Return the (X, Y) coordinate for the center point of the cell that contains the specified text.  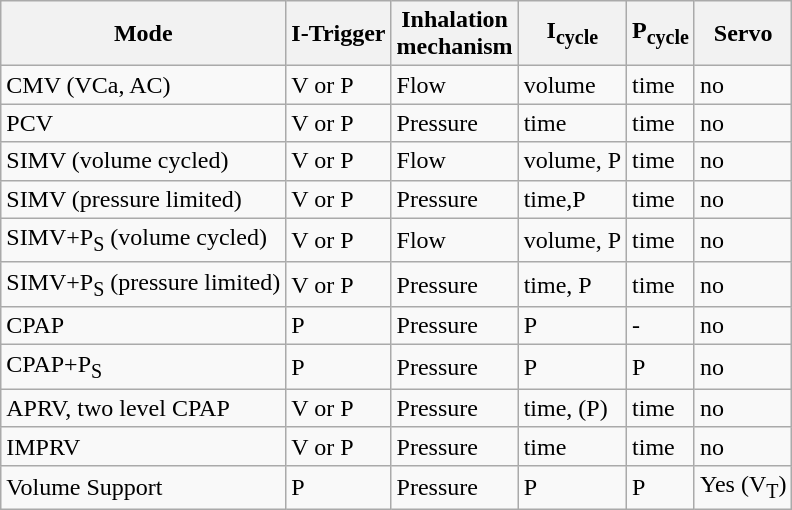
CPAP (144, 326)
Mode (144, 34)
SIMV (pressure limited) (144, 199)
Volume Support (144, 487)
time, P (572, 284)
Servo (743, 34)
SIMV+PS (pressure limited) (144, 284)
Icycle (572, 34)
APRV, two level CPAP (144, 408)
Yes (VT) (743, 487)
Inhalationmechanism (454, 34)
Pcycle (661, 34)
volume (572, 85)
time,P (572, 199)
- (661, 326)
time, (P) (572, 408)
I-Trigger (338, 34)
CMV (VCa, AC) (144, 85)
SIMV (volume cycled) (144, 161)
SIMV+PS (volume cycled) (144, 240)
PCV (144, 123)
IMPRV (144, 446)
CPAP+PS (144, 367)
